Locate the cell with the specified text and output its [X, Y] center coordinate. 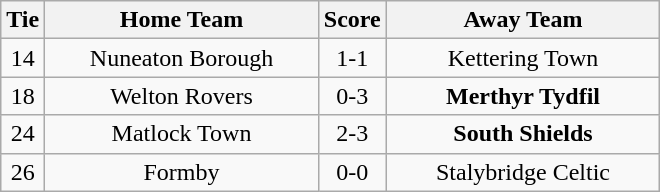
0-3 [352, 96]
Tie [23, 20]
Matlock Town [182, 134]
Stalybridge Celtic [523, 172]
Away Team [523, 20]
2-3 [352, 134]
1-1 [352, 58]
26 [23, 172]
Kettering Town [523, 58]
South Shields [523, 134]
Merthyr Tydfil [523, 96]
0-0 [352, 172]
Welton Rovers [182, 96]
18 [23, 96]
Nuneaton Borough [182, 58]
Score [352, 20]
24 [23, 134]
14 [23, 58]
Home Team [182, 20]
Formby [182, 172]
